Return (x, y) of the center of cell containing provided text 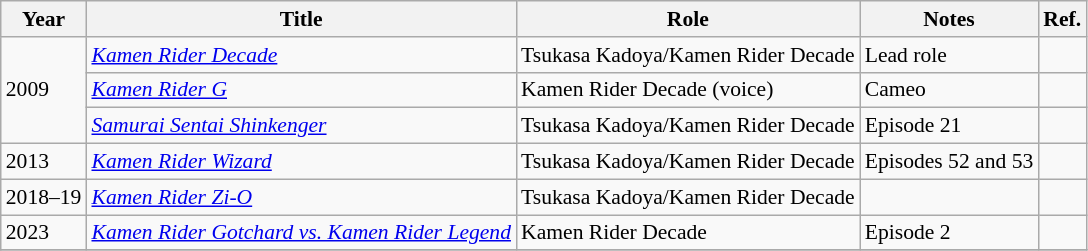
Role (688, 19)
Lead role (950, 55)
2018–19 (44, 197)
Kamen Rider Wizard (301, 162)
2009 (44, 90)
Year (44, 19)
Episodes 52 and 53 (950, 162)
Kamen Rider G (301, 90)
2023 (44, 233)
Ref. (1062, 19)
Samurai Sentai Shinkenger (301, 126)
Cameo (950, 90)
Episode 2 (950, 233)
Kamen Rider Zi-O (301, 197)
Notes (950, 19)
Kamen Rider Gotchard vs. Kamen Rider Legend (301, 233)
Episode 21 (950, 126)
2013 (44, 162)
Title (301, 19)
Kamen Rider Decade (voice) (688, 90)
